Find where the given text appears and provide that cell's center as (X, Y) coordinate. 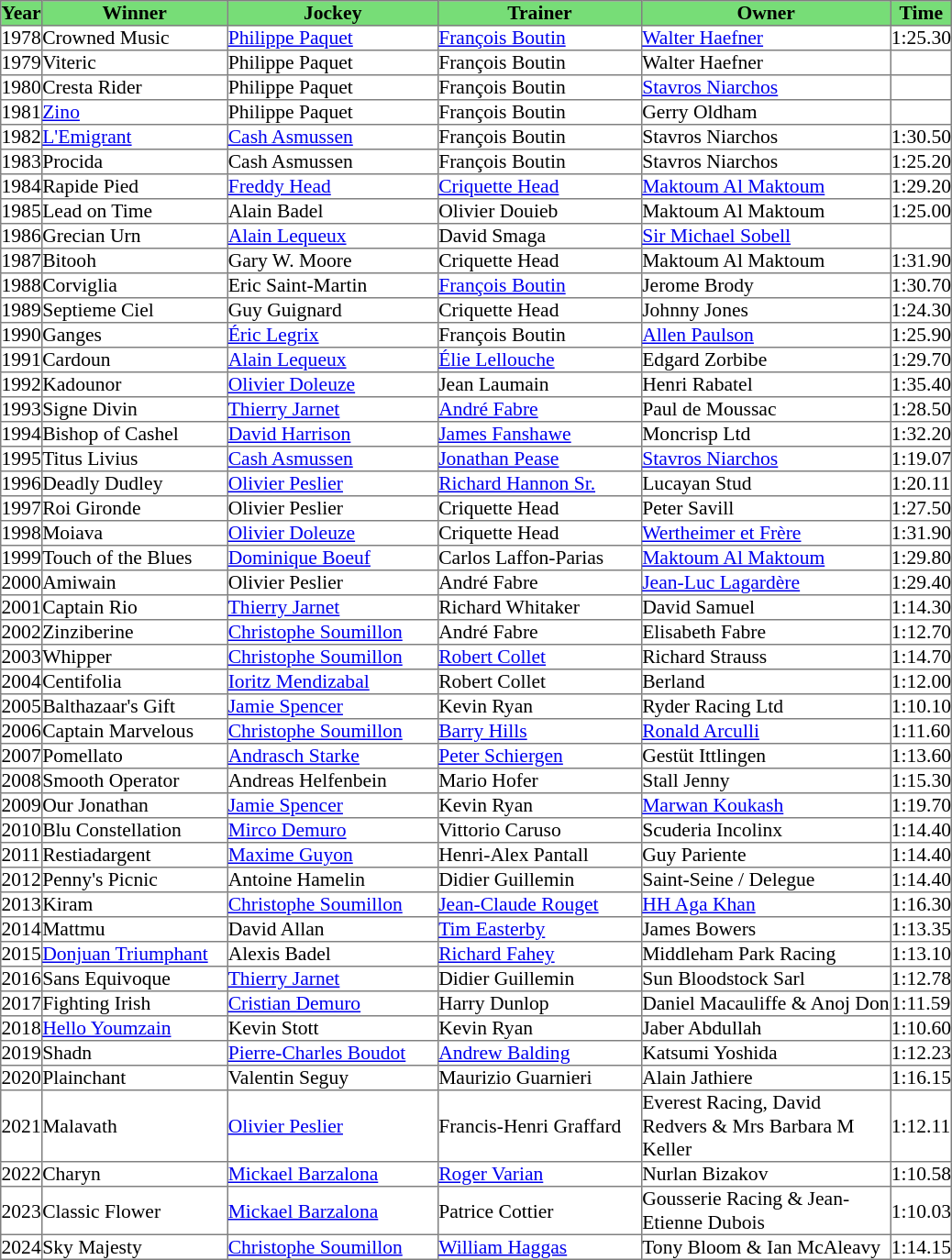
2007 (22, 756)
Pierre-Charles Boudot (333, 1053)
2006 (22, 732)
2004 (22, 682)
1:13.10 (921, 954)
Ryder Racing Ltd (766, 706)
Balthazaar's Gift (134, 706)
Andrasch Starke (333, 756)
Olivier Douieb (539, 211)
1:16.30 (921, 904)
Kiram (134, 904)
1:19.70 (921, 805)
Vittorio Caruso (539, 831)
2023 (22, 1210)
Alexis Badel (333, 954)
Carlos Laffon-Parias (539, 558)
Harry Dunlop (539, 1003)
Ioritz Mendizabal (333, 682)
Kadounor (134, 385)
1978 (22, 39)
Richard Whitaker (539, 607)
Patrice Cottier (539, 1210)
Johnny Jones (766, 310)
1:30.70 (921, 286)
Charyn (134, 1174)
1:13.35 (921, 930)
2009 (22, 805)
1988 (22, 286)
David Samuel (766, 607)
Penny's Picnic (134, 880)
Jean-Claude Rouget (539, 904)
Lead on Time (134, 211)
Everest Racing, David Redvers & Mrs Barbara M Keller (766, 1126)
William Haggas (539, 1247)
Saint-Seine / Delegue (766, 880)
Whipper (134, 657)
1:12.11 (921, 1126)
Henri-Alex Pantall (539, 855)
1:20.11 (921, 484)
Wertheimer et Frère (766, 534)
Time (921, 13)
Gestüt Ittlingen (766, 756)
2012 (22, 880)
1989 (22, 310)
Guy Pariente (766, 855)
1:14.70 (921, 657)
Maurizio Guarnieri (539, 1078)
Gerry Oldham (766, 112)
1:29.20 (921, 187)
1:13.60 (921, 756)
Élie Lellouche (539, 359)
Peter Schiergen (539, 756)
2005 (22, 706)
Plainchant (134, 1078)
Mirco Demuro (333, 831)
2000 (22, 583)
1:30.50 (921, 138)
Touch of the Blues (134, 558)
Cristian Demuro (333, 1003)
Crowned Music (134, 39)
1992 (22, 385)
Henri Rabatel (766, 385)
2010 (22, 831)
Andrew Balding (539, 1053)
Mario Hofer (539, 781)
2014 (22, 930)
David Smaga (539, 237)
Pomellato (134, 756)
Owner (766, 13)
1980 (22, 88)
Alain Jathiere (766, 1078)
Deadly Dudley (134, 484)
L'Emigrant (134, 138)
1:29.40 (921, 583)
Cresta Rider (134, 88)
Trainer (539, 13)
Restiadargent (134, 855)
Richard Fahey (539, 954)
Andreas Helfenbein (333, 781)
Sir Michael Sobell (766, 237)
Moiava (134, 534)
Francis-Henri Graffard (539, 1126)
1:25.30 (921, 39)
1996 (22, 484)
Jean Laumain (539, 385)
1:28.50 (921, 409)
Dominique Boeuf (333, 558)
1999 (22, 558)
Gousserie Racing & Jean-Etienne Dubois (766, 1210)
1997 (22, 508)
Valentin Seguy (333, 1078)
Katsumi Yoshida (766, 1053)
Allen Paulson (766, 336)
Edgard Zorbibe (766, 359)
2019 (22, 1053)
Smooth Operator (134, 781)
Year (22, 13)
1:29.70 (921, 359)
Paul de Moussac (766, 409)
1:10.60 (921, 1029)
Cardoun (134, 359)
1:10.03 (921, 1210)
Roger Varian (539, 1174)
Richard Strauss (766, 657)
1981 (22, 112)
Sans Equivoque (134, 979)
Captain Rio (134, 607)
2017 (22, 1003)
Hello Youmzain (134, 1029)
Elisabeth Fabre (766, 633)
Titus Livius (134, 459)
Our Jonathan (134, 805)
1:25.20 (921, 161)
David Allan (333, 930)
Lucayan Stud (766, 484)
2011 (22, 855)
David Harrison (333, 435)
2015 (22, 954)
Sky Majesty (134, 1247)
1:35.40 (921, 385)
Barry Hills (539, 732)
2003 (22, 657)
Berland (766, 682)
Eric Saint-Martin (333, 286)
Zino (134, 112)
Fighting Irish (134, 1003)
Maxime Guyon (333, 855)
1982 (22, 138)
1979 (22, 62)
1:15.30 (921, 781)
Richard Hannon Sr. (539, 484)
Procida (134, 161)
Rapide Pied (134, 187)
Jerome Brody (766, 286)
2021 (22, 1126)
2016 (22, 979)
1991 (22, 359)
Marwan Koukash (766, 805)
2020 (22, 1078)
Gary W. Moore (333, 260)
Freddy Head (333, 187)
Alain Badel (333, 211)
Centifolia (134, 682)
Jean-Luc Lagardère (766, 583)
Bitooh (134, 260)
2008 (22, 781)
1998 (22, 534)
Septieme Ciel (134, 310)
1983 (22, 161)
2018 (22, 1029)
Guy Guignard (333, 310)
Shadn (134, 1053)
1993 (22, 409)
2013 (22, 904)
Scuderia Incolinx (766, 831)
1:25.00 (921, 211)
2001 (22, 607)
Sun Bloodstock Sarl (766, 979)
Malavath (134, 1126)
Signe Divin (134, 409)
Mattmu (134, 930)
1:25.90 (921, 336)
Éric Legrix (333, 336)
Peter Savill (766, 508)
Winner (134, 13)
1:14.30 (921, 607)
Nurlan Bizakov (766, 1174)
Ganges (134, 336)
Bishop of Cashel (134, 435)
Corviglia (134, 286)
Jonathan Pease (539, 459)
1985 (22, 211)
Middleham Park Racing (766, 954)
Ronald Arculli (766, 732)
1:12.23 (921, 1053)
Jockey (333, 13)
1:12.00 (921, 682)
1:10.58 (921, 1174)
1:12.78 (921, 979)
Zinziberine (134, 633)
1987 (22, 260)
Blu Constellation (134, 831)
Jaber Abdullah (766, 1029)
2022 (22, 1174)
Amiwain (134, 583)
1:11.60 (921, 732)
Donjuan Triumphant (134, 954)
Roi Gironde (134, 508)
1986 (22, 237)
Kevin Stott (333, 1029)
1:14.15 (921, 1247)
1:12.70 (921, 633)
Grecian Urn (134, 237)
1:16.15 (921, 1078)
1995 (22, 459)
Tim Easterby (539, 930)
1990 (22, 336)
Tony Bloom & Ian McAleavy (766, 1247)
1:29.80 (921, 558)
2002 (22, 633)
Classic Flower (134, 1210)
Stall Jenny (766, 781)
James Fanshawe (539, 435)
Moncrisp Ltd (766, 435)
1:32.20 (921, 435)
Antoine Hamelin (333, 880)
Viteric (134, 62)
1984 (22, 187)
1:11.59 (921, 1003)
Captain Marvelous (134, 732)
HH Aga Khan (766, 904)
1994 (22, 435)
1:19.07 (921, 459)
1:10.10 (921, 706)
1:27.50 (921, 508)
1:24.30 (921, 310)
Daniel Macauliffe & Anoj Don (766, 1003)
2024 (22, 1247)
James Bowers (766, 930)
